Scan for the cell matching the given text and deliver its (X, Y) coordinate at center. 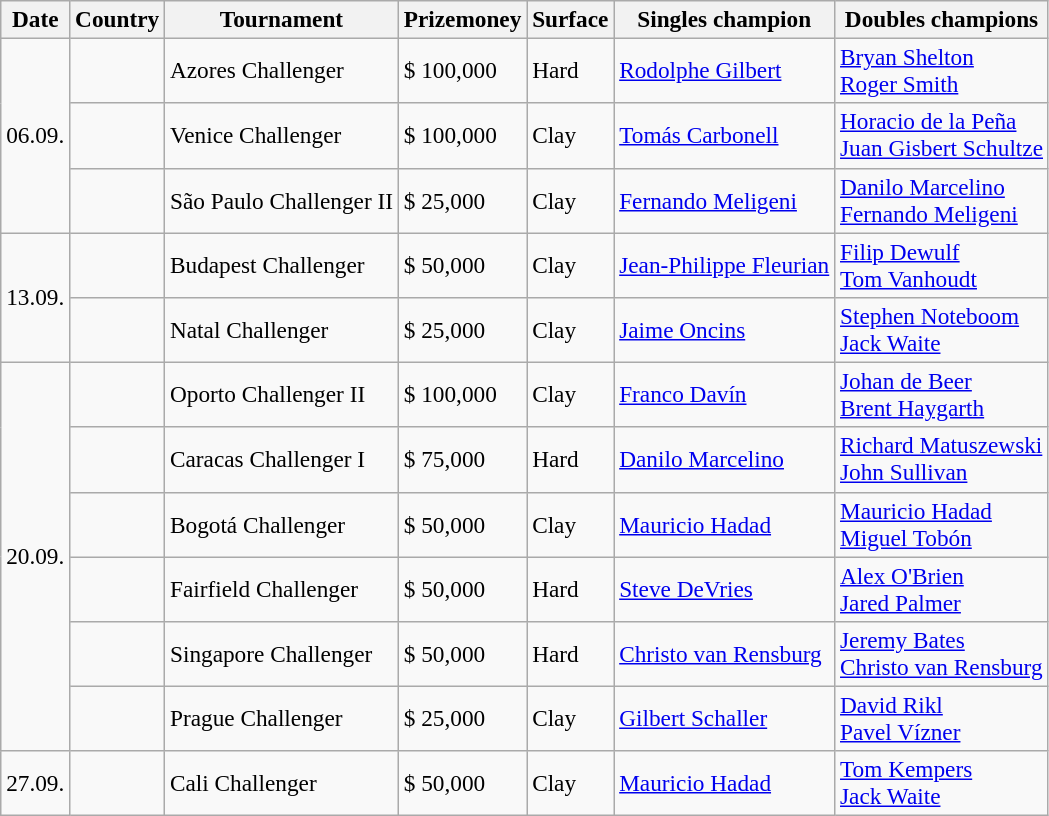
Danilo Marcelino Fernando Meligeni (942, 200)
Steve DeVries (724, 588)
27.09. (36, 784)
Stephen Noteboom Jack Waite (942, 330)
Jean-Philippe Fleurian (724, 264)
Venice Challenger (282, 136)
$ 75,000 (462, 460)
Doubles champions (942, 19)
Jaime Oncins (724, 330)
David Rikl Pavel Vízner (942, 718)
Franco Davín (724, 394)
Country (118, 19)
Azores Challenger (282, 70)
Date (36, 19)
Budapest Challenger (282, 264)
20.09. (36, 556)
Cali Challenger (282, 784)
Fairfield Challenger (282, 588)
Filip Dewulf Tom Vanhoudt (942, 264)
Tomás Carbonell (724, 136)
Tom Kempers Jack Waite (942, 784)
Johan de Beer Brent Haygarth (942, 394)
Bogotá Challenger (282, 524)
Jeremy Bates Christo van Rensburg (942, 654)
06.09. (36, 135)
Fernando Meligeni (724, 200)
Prizemoney (462, 19)
Oporto Challenger II (282, 394)
São Paulo Challenger II (282, 200)
Danilo Marcelino (724, 460)
Richard Matuszewski John Sullivan (942, 460)
Gilbert Schaller (724, 718)
Singapore Challenger (282, 654)
Alex O'Brien Jared Palmer (942, 588)
13.09. (36, 297)
Singles champion (724, 19)
Prague Challenger (282, 718)
Tournament (282, 19)
Caracas Challenger I (282, 460)
Rodolphe Gilbert (724, 70)
Horacio de la Peña Juan Gisbert Schultze (942, 136)
Christo van Rensburg (724, 654)
Mauricio Hadad Miguel Tobón (942, 524)
Bryan Shelton Roger Smith (942, 70)
Surface (570, 19)
Natal Challenger (282, 330)
